Locate the cell with the specified text and output its [x, y] center coordinate. 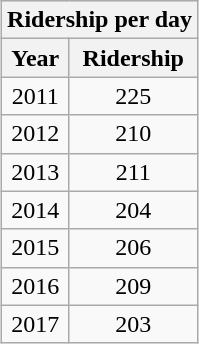
210 [134, 134]
2016 [36, 286]
225 [134, 96]
Ridership [134, 58]
2012 [36, 134]
2015 [36, 248]
Ridership per day [100, 20]
206 [134, 248]
2014 [36, 210]
Year [36, 58]
204 [134, 210]
2017 [36, 324]
203 [134, 324]
211 [134, 172]
2013 [36, 172]
209 [134, 286]
2011 [36, 96]
